From the cell containing the given text, extract its center point as (X, Y) coordinate. 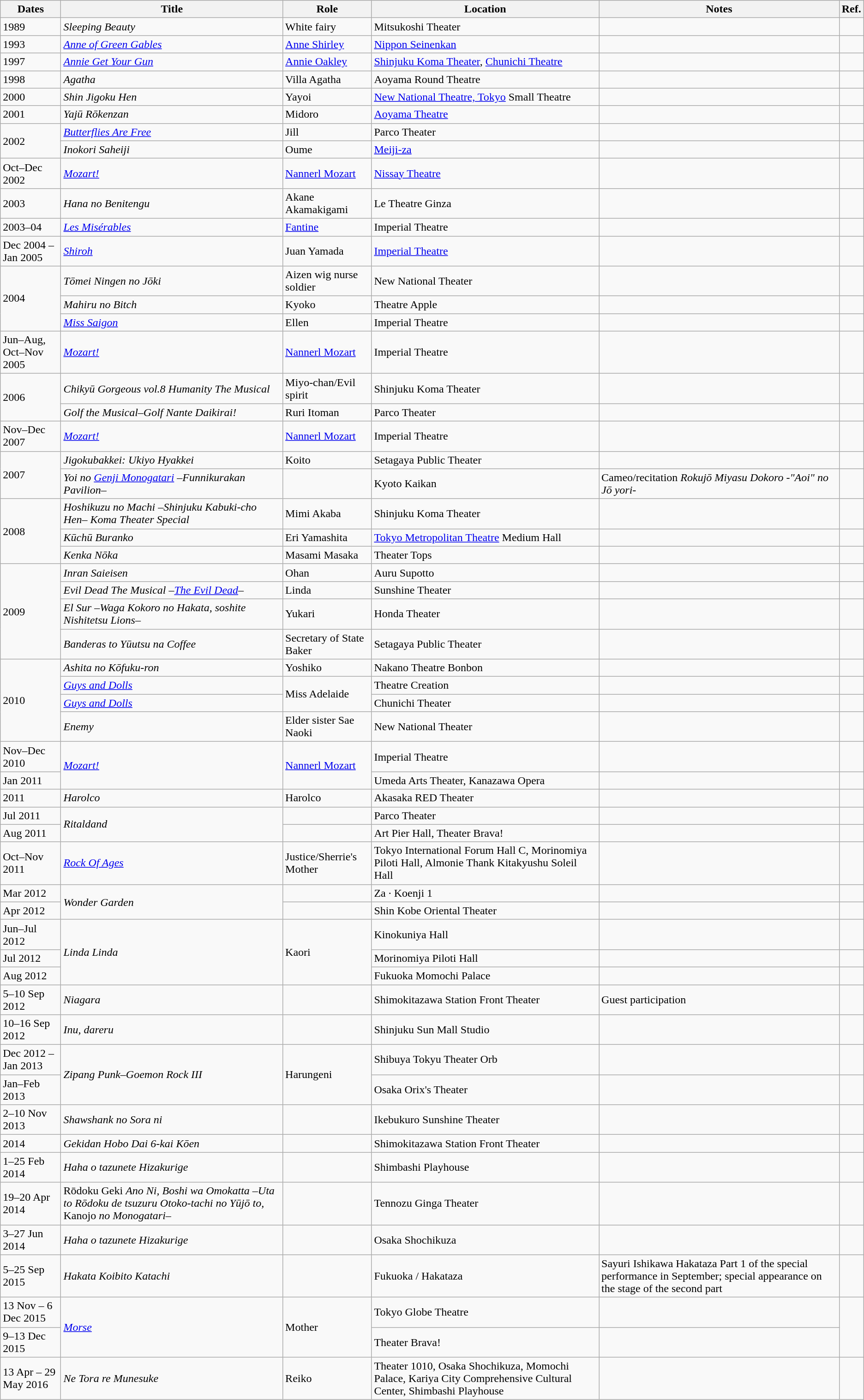
Miyo-chan/Evil spirit (327, 388)
Golf the Musical–Golf Nante Daikirai! (172, 412)
Shin Jigoku Hen (172, 97)
Sleeping Beauty (172, 27)
Ashita no Kōfuku-ron (172, 668)
Jul 2011 (30, 816)
Ikebukuro Sunshine Theater (486, 1120)
Theater 1010, Osaka Shochikuza, Momochi Palace, Kariya City Comprehensive Cultural Center, Shimbashi Playhouse (486, 1378)
Banderas to Yūutsu na Coffee (172, 644)
Honda Theater (486, 614)
Mimi Akaba (327, 514)
Cameo/recitation Rokujō Miyasu Dokoro -"Aoi" no Jō yori- (719, 483)
Masami Masaka (327, 555)
Kyoto Kaikan (486, 483)
9–13 Dec 2015 (30, 1342)
2009 (30, 611)
Nov–Dec 2010 (30, 757)
Meiji-za (486, 149)
Shibuya Tokyu Theater Orb (486, 1060)
Rock Of Ages (172, 863)
Fukuoka Momochi Palace (486, 976)
Shinjuku Sun Mall Studio (486, 1030)
1993 (30, 44)
Sayuri Ishikawa Hakataza Part 1 of the special performance in September; special appearance on the stage of the second part (719, 1276)
Shawshank no Sora ni (172, 1120)
Harungeni (327, 1075)
Aug 2012 (30, 976)
Sunshine Theater (486, 590)
Rōdoku Geki Ano Ni, Boshi wa Omokatta –Uta to Rōdoku de tsuzuru Otoko-tachi no Yūjō to, Kanojo no Monogatari– (172, 1203)
10–16 Sep 2012 (30, 1030)
Inran Saieisen (172, 572)
New National Theatre, Tokyo Small Theatre (486, 97)
Wonder Garden (172, 902)
Dates (30, 9)
3–27 Jun 2014 (30, 1240)
Butterflies Are Free (172, 132)
Shinjuku Koma Theater, Chunichi Theatre (486, 62)
Chikyū Gorgeous vol.8 Humanity The Musical (172, 388)
Kaori (327, 952)
19–20 Apr 2014 (30, 1203)
Annie Oakley (327, 62)
Miss Saigon (172, 322)
1–25 Feb 2014 (30, 1167)
Kyoko (327, 305)
Yoshiko (327, 668)
Jan–Feb 2013 (30, 1090)
Koito (327, 460)
Umeda Arts Theater, Kanazawa Opera (486, 780)
2008 (30, 531)
Chunichi Theater (486, 703)
Role (327, 9)
Mar 2012 (30, 893)
Yayoi (327, 97)
Elder sister Sae Naoki (327, 727)
Aug 2011 (30, 833)
Inu, dareru (172, 1030)
Enemy (172, 727)
2011 (30, 798)
Oct–Dec 2002 (30, 173)
Akasaka RED Theater (486, 798)
2000 (30, 97)
Osaka Shochikuza (486, 1240)
13 Apr – 29 May 2016 (30, 1378)
Annie Get Your Gun (172, 62)
Tokyo International Forum Hall C, Morinomiya Piloti Hall, Almonie Thank Kitakyushu Soleil Hall (486, 863)
1997 (30, 62)
Hakata Koibito Katachi (172, 1276)
2010 (30, 700)
Location (486, 9)
Ohan (327, 572)
Villa Agatha (327, 79)
Ellen (327, 322)
Niagara (172, 999)
Ruri Itoman (327, 412)
Les Misérables (172, 227)
Jigokubakkei: Ukiyo Hyakkei (172, 460)
Anne Shirley (327, 44)
Jul 2012 (30, 958)
Kenka Nōka (172, 555)
1989 (30, 27)
Morse (172, 1327)
Tokyo Globe Theatre (486, 1312)
Yoi no Genji Monogatari –Funnikurakan Pavilion– (172, 483)
Aoyama Theatre (486, 114)
Yukari (327, 614)
Anne of Green Gables (172, 44)
Jun–Jul 2012 (30, 935)
Fukuoka / Hakataza (486, 1276)
Tennozu Ginga Theater (486, 1203)
Secretary of State Baker (327, 644)
Juan Yamada (327, 251)
Title (172, 9)
Za · Koenji 1 (486, 893)
Yajū Rōkenzan (172, 114)
Nakano Theatre Bonbon (486, 668)
Gekidan Hobo Dai 6-kai Kōen (172, 1144)
Inokori Saheiji (172, 149)
2004 (30, 299)
5–10 Sep 2012 (30, 999)
Eri Yamashita (327, 537)
Osaka Orix's Theater (486, 1090)
Kinokuniya Hall (486, 935)
Midoro (327, 114)
Dec 2004 – Jan 2005 (30, 251)
2001 (30, 114)
Miss Adelaide (327, 694)
Akane Akamakigami (327, 203)
1998 (30, 79)
Linda (327, 590)
Shiroh (172, 251)
Ritaldand (172, 824)
Jan 2011 (30, 780)
Theater Brava! (486, 1342)
Linda Linda (172, 952)
Agatha (172, 79)
2006 (30, 398)
Aoyama Round Theatre (486, 79)
Shin Kobe Oriental Theater (486, 911)
2–10 Nov 2013 (30, 1120)
Nov–Dec 2007 (30, 436)
El Sur –Waga Kokoro no Hakata, soshite Nishitetsu Lions– (172, 614)
Morinomiya Piloti Hall (486, 958)
Theater Tops (486, 555)
Notes (719, 9)
Theatre Apple (486, 305)
Ne Tora re Munesuke (172, 1378)
Hana no Benitengu (172, 203)
2003 (30, 203)
Justice/Sherrie's Mother (327, 863)
Apr 2012 (30, 911)
Kūchū Buranko (172, 537)
Aizen wig nurse soldier (327, 281)
Nippon Seinenkan (486, 44)
Fantine (327, 227)
5–25 Sep 2015 (30, 1276)
2002 (30, 141)
White fairy (327, 27)
Nissay Theatre (486, 173)
Zipang Punk–Goemon Rock III (172, 1075)
Oct–Nov 2011 (30, 863)
Mitsukoshi Theater (486, 27)
Oume (327, 149)
2003–04 (30, 227)
Auru Supotto (486, 572)
Shimbashi Playhouse (486, 1167)
Mother (327, 1327)
Tōmei Ningen no Jōki (172, 281)
Art Pier Hall, Theater Brava! (486, 833)
Tokyo Metropolitan Theatre Medium Hall (486, 537)
Hoshikuzu no Machi –Shinjuku Kabuki-cho Hen– Koma Theater Special (172, 514)
2007 (30, 475)
2014 (30, 1144)
Ref. (851, 9)
Guest participation (719, 999)
Evil Dead The Musical –The Evil Dead– (172, 590)
13 Nov – 6 Dec 2015 (30, 1312)
Le Theatre Ginza (486, 203)
Jun–Aug, Oct–Nov 2005 (30, 352)
Mahiru no Bitch (172, 305)
Theatre Creation (486, 685)
Jill (327, 132)
Dec 2012 – Jan 2013 (30, 1060)
Reiko (327, 1378)
